Extract the (x, y) coordinate from the center of the cell holding the provided text.  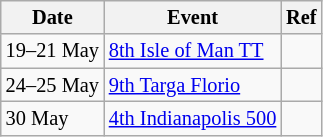
8th Isle of Man TT (192, 51)
Ref (301, 17)
19–21 May (52, 51)
30 May (52, 118)
24–25 May (52, 85)
4th Indianapolis 500 (192, 118)
9th Targa Florio (192, 85)
Event (192, 17)
Date (52, 17)
